Detect which cell encompasses the target text, then output its (X, Y) center coordinate. 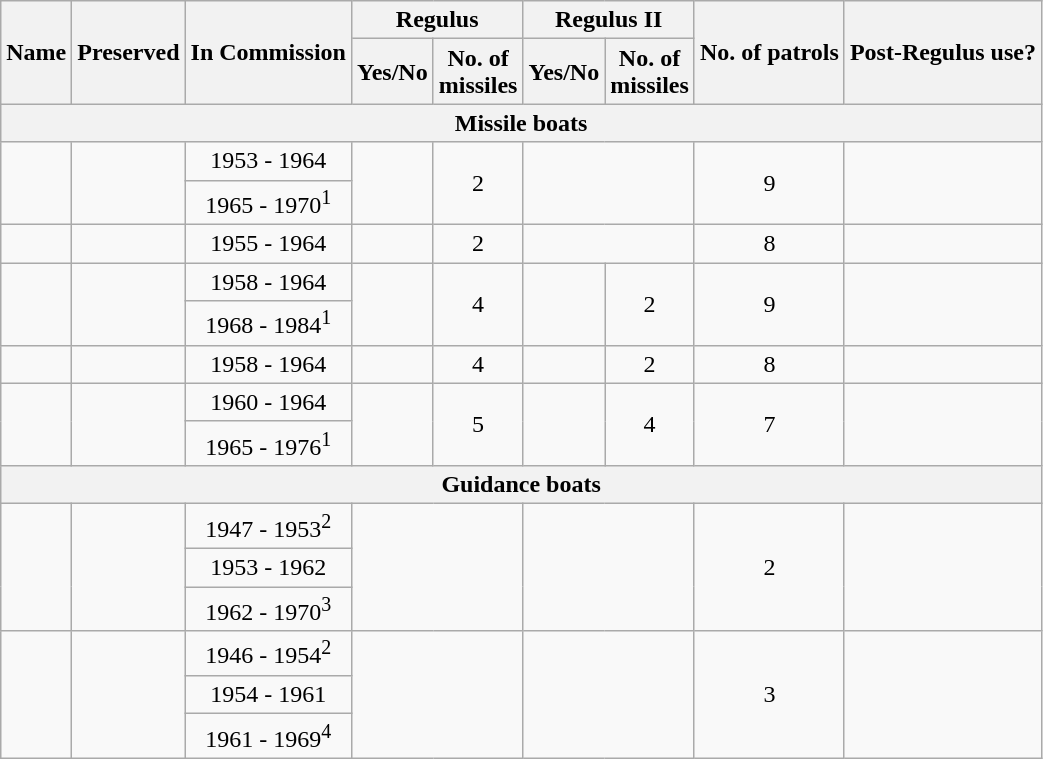
1965 - 19761 (268, 444)
Guidance boats (522, 485)
1962 - 19703 (268, 610)
1960 - 1964 (268, 402)
1953 - 1962 (268, 568)
Preserved (128, 52)
7 (769, 424)
Regulus (436, 20)
No. of patrols (769, 52)
1946 - 19542 (268, 654)
1955 - 1964 (268, 244)
Name (36, 52)
1965 - 19701 (268, 202)
In Commission (268, 52)
Regulus II (608, 20)
Post-Regulus use? (942, 52)
1947 - 19532 (268, 526)
1954 - 1961 (268, 695)
5 (478, 424)
1968 - 19841 (268, 324)
1953 - 1964 (268, 161)
1961 - 19694 (268, 736)
Missile boats (522, 123)
3 (769, 694)
